For the text-containing cell, return its midpoint in (X, Y) coordinate format. 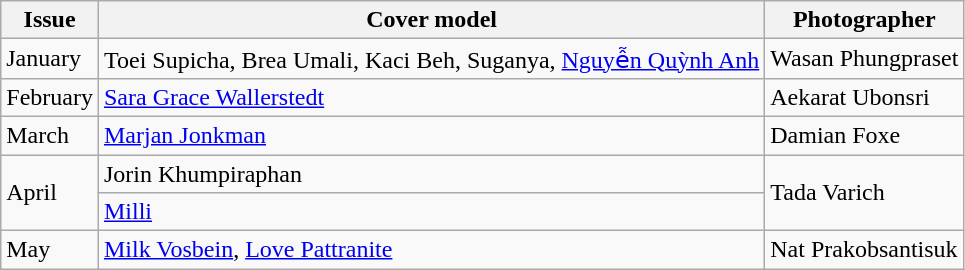
Cover model (431, 20)
Aekarat Ubonsri (864, 97)
May (50, 250)
Toei Supicha, Brea Umali, Kaci Beh, Suganya, Nguyễn Quỳnh Anh (431, 59)
Milk Vosbein, Love Pattranite (431, 250)
April (50, 192)
Wasan Phungpraset (864, 59)
January (50, 59)
Jorin Khumpiraphan (431, 173)
Nat Prakobsantisuk (864, 250)
Tada Varich (864, 192)
Milli (431, 212)
Issue (50, 20)
March (50, 135)
Damian Foxe (864, 135)
Photographer (864, 20)
Sara Grace Wallerstedt (431, 97)
February (50, 97)
Marjan Jonkman (431, 135)
